From the cell containing the given text, extract its center point as (X, Y) coordinate. 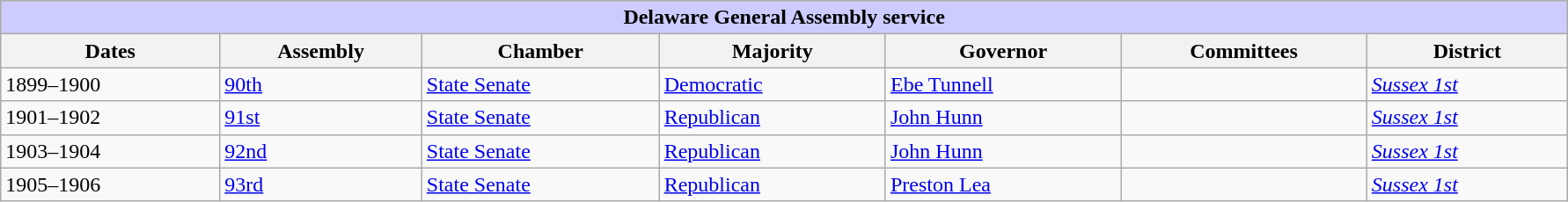
92nd (321, 151)
Ebe Tunnell (1003, 84)
93rd (321, 184)
1903–1904 (111, 151)
Chamber (540, 51)
1901–1902 (111, 118)
District (1467, 51)
Preston Lea (1003, 184)
Majority (773, 51)
Committees (1244, 51)
Dates (111, 51)
1905–1906 (111, 184)
Delaware General Assembly service (785, 18)
Governor (1003, 51)
90th (321, 84)
Democratic (773, 84)
Assembly (321, 51)
1899–1900 (111, 84)
91st (321, 118)
